Pinpoint the cell where the given text exists, returning its (X, Y) midpoint coordinate. 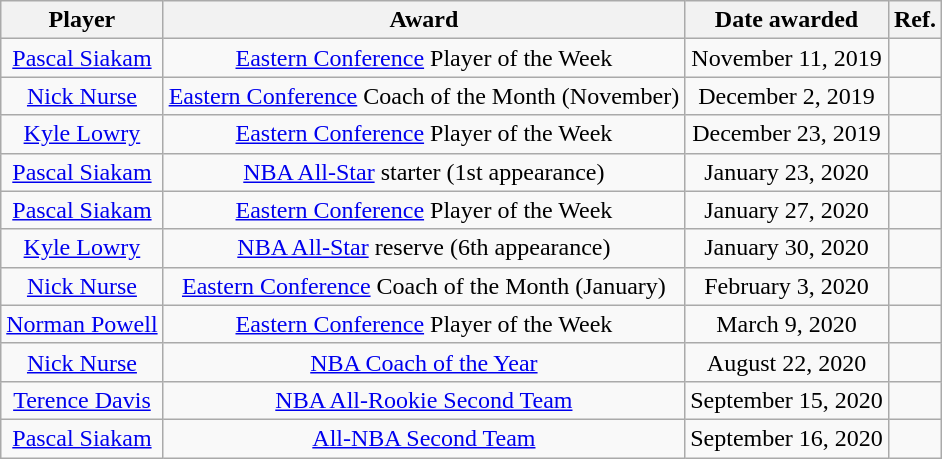
September 15, 2020 (787, 400)
Eastern Conference Coach of the Month (January) (424, 286)
NBA All-Star starter (1st appearance) (424, 172)
November 11, 2019 (787, 58)
NBA All-Rookie Second Team (424, 400)
Award (424, 20)
All-NBA Second Team (424, 438)
February 3, 2020 (787, 286)
Player (82, 20)
Date awarded (787, 20)
December 23, 2019 (787, 134)
September 16, 2020 (787, 438)
Terence Davis (82, 400)
NBA All-Star reserve (6th appearance) (424, 248)
January 27, 2020 (787, 210)
Ref. (914, 20)
January 23, 2020 (787, 172)
January 30, 2020 (787, 248)
August 22, 2020 (787, 362)
March 9, 2020 (787, 324)
NBA Coach of the Year (424, 362)
Eastern Conference Coach of the Month (November) (424, 96)
December 2, 2019 (787, 96)
Norman Powell (82, 324)
